Identify which cell holds the provided text, then report its [x, y] central coordinate. 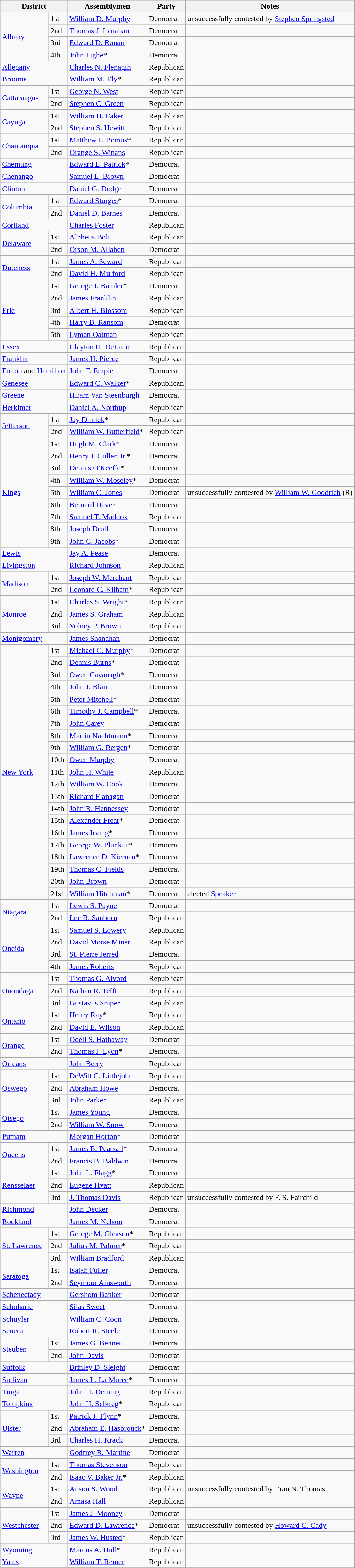
William Hitchman* [107, 893]
Jay Dimick* [107, 420]
David Morse Miner [107, 942]
Alexander Frear* [107, 821]
New York [25, 772]
Isaiah Fuller [107, 1270]
Martin Nachtmann* [107, 735]
John H. Selkreg* [107, 1404]
David H. Mulford [107, 274]
Schenectady [34, 1294]
Assemblymen [107, 6]
William G. Bergen* [107, 748]
Thomas C. Fields [107, 869]
unsuccessfully contested by Stephen Springsted [270, 19]
Orleans [34, 1064]
William W. Butterfield* [107, 432]
Thomas Stevenson [107, 1465]
Livingston [34, 565]
Suffolk [34, 1367]
10th [58, 760]
unsuccessfully contested by William W. Goodrich (R) [270, 492]
Otsego [25, 1118]
Bernard Haver [107, 504]
Westchester [25, 1525]
William T. Remer [107, 1562]
Anson S. Wood [107, 1489]
Fulton and Hamilton [34, 371]
Richmond [34, 1209]
Chenango [34, 177]
James L. La Moree* [107, 1380]
Joseph W. Merchant [107, 578]
Morgan Horton* [107, 1137]
Richard Johnson [107, 565]
Julius M. Palmer* [107, 1246]
Samuel S. Lowery [107, 930]
Yates [34, 1562]
William C. Coon [107, 1319]
John J. Blair [107, 687]
Samuel T. Maddox [107, 517]
Henry Ray* [107, 1015]
William W. Cook [107, 784]
John C. Jacobs* [107, 541]
Lawrence D. Kiernan* [107, 857]
John Berry [107, 1064]
John Parker [107, 1100]
Genesee [34, 383]
Edward D. Ronan [107, 43]
Peter Mitchell* [107, 699]
John L. Flagg* [107, 1173]
11th [58, 772]
J. Thomas Davis [107, 1197]
James G. Bennett [107, 1343]
Schoharie [34, 1307]
William Bradford [107, 1258]
John Brown [107, 881]
Ulster [25, 1428]
Delaware [25, 243]
Charles N. Flenagin [107, 67]
Wayne [25, 1495]
Nathan R. Tefft [107, 991]
George W. Plunkitt* [107, 845]
James Young [107, 1112]
Thomas J. Lyon* [107, 1051]
Daniel D. Barnes [107, 213]
Kings [25, 492]
Clinton [34, 189]
Steuben [25, 1349]
Timothy J. Campbell* [107, 711]
William H. Eaker [107, 116]
Hiram Van Steenburgh [107, 395]
Tompkins [34, 1404]
Essex [34, 346]
James Franklin [107, 298]
17th [58, 845]
Washington [25, 1471]
Allegany [34, 67]
Sullivan [34, 1380]
James B. Pearsall* [107, 1149]
Godfrey R. Martine [107, 1452]
Schuyler [34, 1319]
Cattaraugus [25, 97]
Isaac V. Baker Jr.* [107, 1477]
Orson M. Allaben [107, 249]
Charles H. Krack [107, 1440]
Joseph Droll [107, 529]
Hugh M. Clark* [107, 444]
Orange S. Winans [107, 152]
Herkimer [34, 407]
Abraham Howe [107, 1088]
District [34, 6]
William D. Murphy [107, 19]
16th [58, 833]
Leonard C. Kilham* [107, 590]
Robert R. Steele [107, 1331]
DeWitt C. Littlejohn [107, 1076]
George J. Bamler* [107, 286]
James Shanahan [107, 638]
Montgomery [34, 638]
12th [58, 784]
Orange [25, 1045]
St. Lawrence [25, 1246]
Owen Murphy [107, 760]
Edward C. Walker* [107, 383]
Albert H. Blossom [107, 310]
Michael C. Murphy* [107, 650]
unsuccessfully contested by F. S. Fairchild [270, 1197]
Seneca [34, 1331]
John Carey [107, 723]
Albany [25, 37]
Onondaga [25, 991]
Clayton H. DeLano [107, 346]
Francis B. Baldwin [107, 1161]
John H. White [107, 772]
George N. West [107, 91]
James S. Graham [107, 614]
Richard Flanagan [107, 796]
William M. Ely* [107, 79]
Cayuga [25, 122]
Dennis O'Keeffe* [107, 468]
John Davis [107, 1355]
Edward L. Patrick* [107, 164]
David E. Wilson [107, 1027]
John H. Deming [107, 1392]
15th [58, 821]
Rockland [34, 1222]
James Roberts [107, 966]
19th [58, 869]
Erie [25, 310]
Lewis [34, 553]
Broome [34, 79]
Lewis S. Payne [107, 905]
Gershom Banker [107, 1294]
William W. Moseley* [107, 480]
Queens [25, 1155]
Lee R. Sanborn [107, 918]
Thomas J. Lanahan [107, 31]
John R. Hennessey [107, 808]
Daniel A. Northup [107, 407]
Stephen S. Hewitt [107, 128]
James Irving* [107, 833]
Ontario [25, 1021]
Columbia [25, 207]
Thomas G. Alvord [107, 979]
John Decker [107, 1209]
George M. Gleason* [107, 1234]
Gustavus Sniper [107, 1003]
Brinley D. Sleight [107, 1367]
William W. Snow [107, 1124]
Warren [34, 1452]
Jay A. Pease [107, 553]
Edward D. Lawrence* [107, 1526]
Abraham E. Hasbrouck* [107, 1428]
Franklin [34, 359]
William C. Jones [107, 492]
Niagara [25, 912]
Henry J. Cullen Jr.* [107, 456]
Oneida [25, 948]
Owen Cavanagh* [107, 675]
Seymour Ainsworth [107, 1282]
unsuccessfully contested by Eran N. Thomas [270, 1489]
21st [58, 893]
John F. Empie [107, 371]
Rensselaer [25, 1185]
Odell S. Hathaway [107, 1039]
Monroe [25, 614]
James W. Husted* [107, 1538]
James M. Nelson [107, 1222]
Jefferson [25, 426]
Charles S. Wright* [107, 602]
Eugene Hyatt [107, 1185]
Amasa Hall [107, 1501]
Wyoming [34, 1550]
James A. Seward [107, 261]
unsuccessfully contested by Howard C. Cady [270, 1526]
Alpheus Bolt [107, 237]
Stephen C. Green [107, 103]
18th [58, 857]
Samuel L. Brown [107, 177]
Madison [25, 584]
Cortland [34, 225]
20th [58, 881]
Oswego [25, 1088]
Chemung [34, 164]
Lyman Oatman [107, 334]
Tioga [34, 1392]
Dutchess [25, 268]
Greene [34, 395]
Charles Foster [107, 225]
Volney P. Brown [107, 626]
14th [58, 808]
Putnam [34, 1137]
Chautauqua [25, 146]
13th [58, 796]
Matthew P. Bemus* [107, 140]
elected Speaker [270, 893]
Edward Sturges* [107, 201]
Saratoga [25, 1276]
Daniel G. Dodge [107, 189]
Dennis Burns* [107, 663]
St. Pierre Jerred [107, 954]
Marcus A. Hull* [107, 1550]
Silas Sweet [107, 1307]
Notes [270, 6]
James H. Pierce [107, 359]
John Tighe* [107, 55]
Party [166, 6]
Patrick J. Flynn* [107, 1416]
James J. Mooney [107, 1513]
Harry B. Ransom [107, 322]
